Return the [X, Y] coordinate for the center point of the cell that contains the specified text.  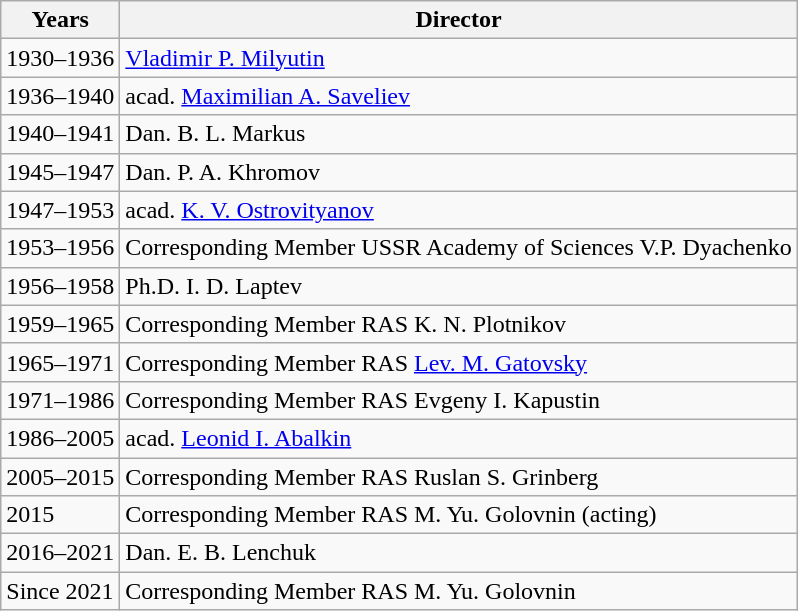
acad. Maximilian A. Saveliev [458, 96]
2015 [60, 515]
Years [60, 20]
1930–1936 [60, 58]
2005–2015 [60, 477]
2016–2021 [60, 553]
Corresponding Member RAS Lev. M. Gatovsky [458, 362]
Since 2021 [60, 591]
1947–1953 [60, 210]
Corresponding Member RAS M. Yu. Golovnin [458, 591]
1953–1956 [60, 248]
acad. K. V. Ostrovityanov [458, 210]
Corresponding Member RAS Ruslan S. Grinberg [458, 477]
1971–1986 [60, 400]
Dan. B. L. Markus [458, 134]
Ph.D. I. D. Laptev [458, 286]
1936–1940 [60, 96]
Corresponding Member USSR Academy of Sciences V.P. Dyachenko [458, 248]
Corresponding Member RAS Evgeny I. Kapustin [458, 400]
Corresponding Member RAS M. Yu. Golovnin (acting) [458, 515]
acad. Leonid I. Abalkin [458, 438]
1986–2005 [60, 438]
Corresponding Member RAS K. N. Plotnikov [458, 324]
1956–1958 [60, 286]
1965–1971 [60, 362]
Dan. P. A. Khromov [458, 172]
1945–1947 [60, 172]
1940–1941 [60, 134]
1959–1965 [60, 324]
Vladimir P. Milyutin [458, 58]
Dan. E. B. Lenchuk [458, 553]
Director [458, 20]
